From the cell containing the given text, extract its center point as (x, y) coordinate. 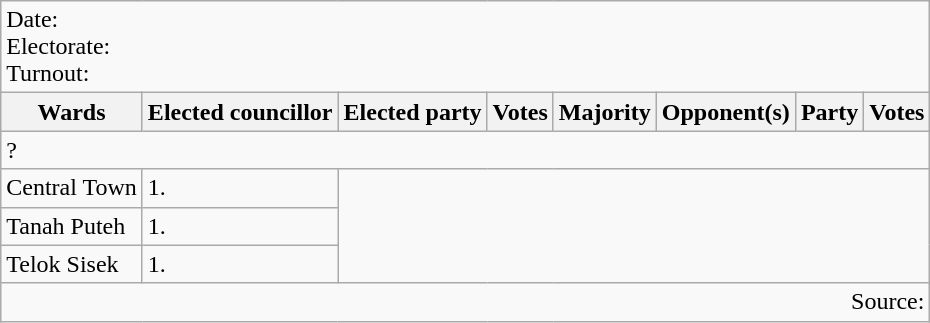
Wards (72, 112)
Telok Sisek (72, 264)
Opponent(s) (726, 112)
Source: (466, 302)
? (466, 150)
Tanah Puteh (72, 226)
Elected party (412, 112)
Elected councillor (240, 112)
Majority (604, 112)
Central Town (72, 188)
Party (829, 112)
Date: Electorate: Turnout: (466, 47)
